Return the (x, y) coordinate for the center point of the cell that contains the specified text.  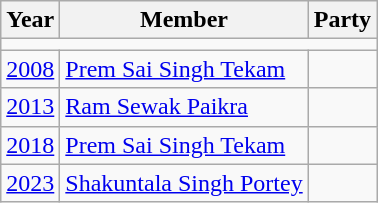
2018 (30, 145)
Party (342, 20)
Ram Sewak Paikra (184, 107)
2023 (30, 183)
2013 (30, 107)
2008 (30, 69)
Year (30, 20)
Shakuntala Singh Portey (184, 183)
Member (184, 20)
